Output the [x, y] coordinate of the center of the cell containing the given text.  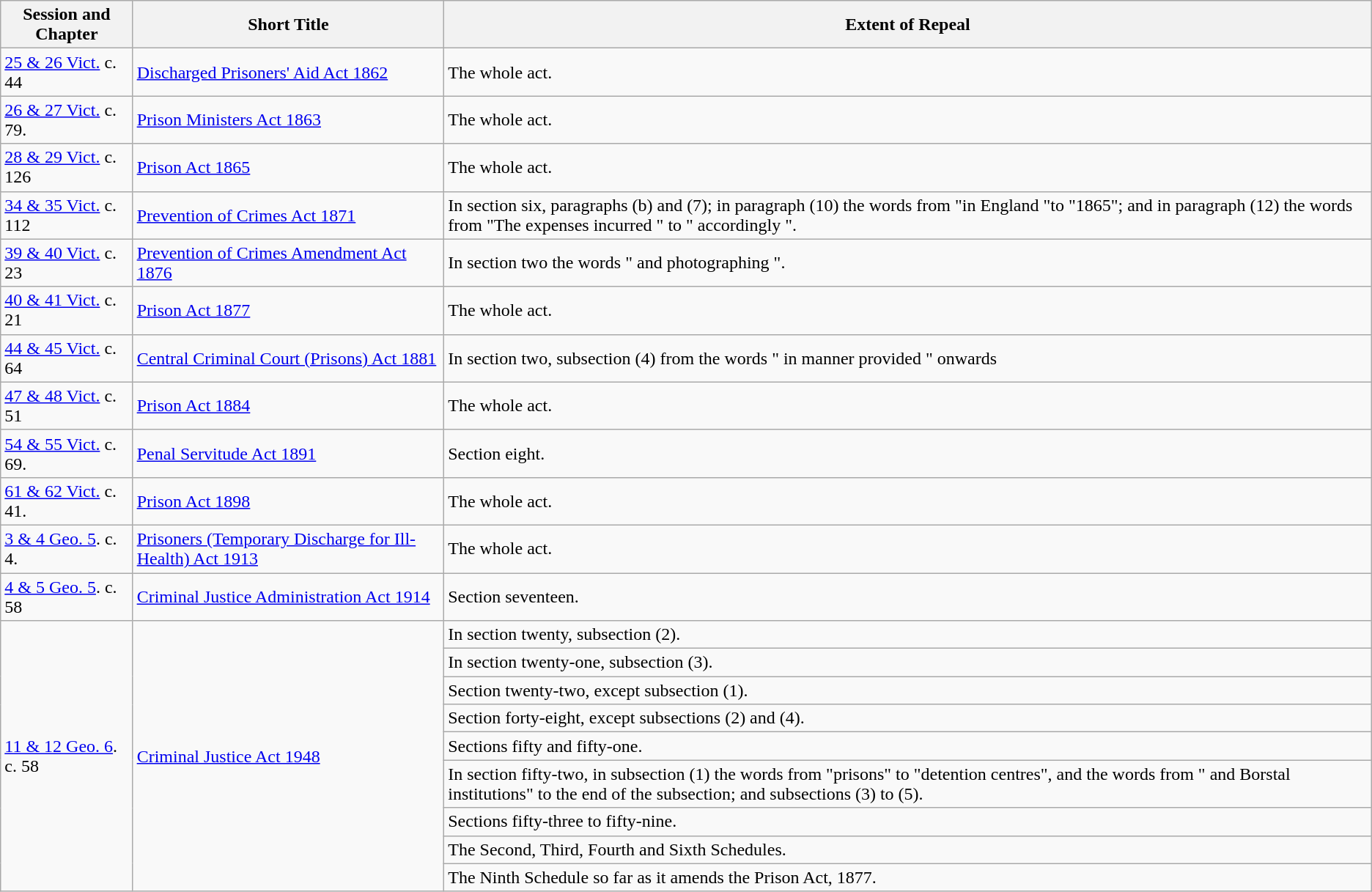
Sections fifty-three to fifty-nine. [908, 822]
Criminal Justice Administration Act 1914 [289, 597]
Discharged Prisoners' Aid Act 1862 [289, 72]
11 & 12 Geo. 6. c. 58 [67, 756]
4 & 5 Geo. 5. c. 58 [67, 597]
Penal Servitude Act 1891 [289, 453]
Prison Act 1884 [289, 406]
The Ninth Schedule so far as it amends the Prison Act, 1877. [908, 877]
25 & 26 Vict. c. 44 [67, 72]
28 & 29 Vict. c. 126 [67, 167]
34 & 35 Vict. c. 112 [67, 215]
26 & 27 Vict. c. 79. [67, 120]
Prisoners (Temporary Discharge for Ill-Health) Act 1913 [289, 548]
Section twenty-two, except subsection (1). [908, 690]
Prison Act 1865 [289, 167]
Section forty-eight, except subsections (2) and (4). [908, 718]
In section twenty, subsection (2). [908, 635]
40 & 41 Vict. c. 21 [67, 311]
Central Criminal Court (Prisons) Act 1881 [289, 358]
Prevention of Crimes Act 1871 [289, 215]
61 & 62 Vict. c. 41. [67, 501]
44 & 45 Vict. c. 64 [67, 358]
Session and Chapter [67, 25]
Prison Ministers Act 1863 [289, 120]
Prison Act 1898 [289, 501]
Prison Act 1877 [289, 311]
The Second, Third, Fourth and Sixth Schedules. [908, 849]
In section two the words " and photographing ". [908, 262]
Section eight. [908, 453]
47 & 48 Vict. c. 51 [67, 406]
In section twenty-one, subsection (3). [908, 663]
Short Title [289, 25]
Sections fifty and fifty-one. [908, 746]
Extent of Repeal [908, 25]
54 & 55 Vict. c. 69. [67, 453]
3 & 4 Geo. 5. c. 4. [67, 548]
Section seventeen. [908, 597]
Criminal Justice Act 1948 [289, 756]
39 & 40 Vict. c. 23 [67, 262]
Prevention of Crimes Amendment Act 1876 [289, 262]
In section two, subsection (4) from the words " in manner provided " onwards [908, 358]
